Locate the cell with the specified text and output its [X, Y] center coordinate. 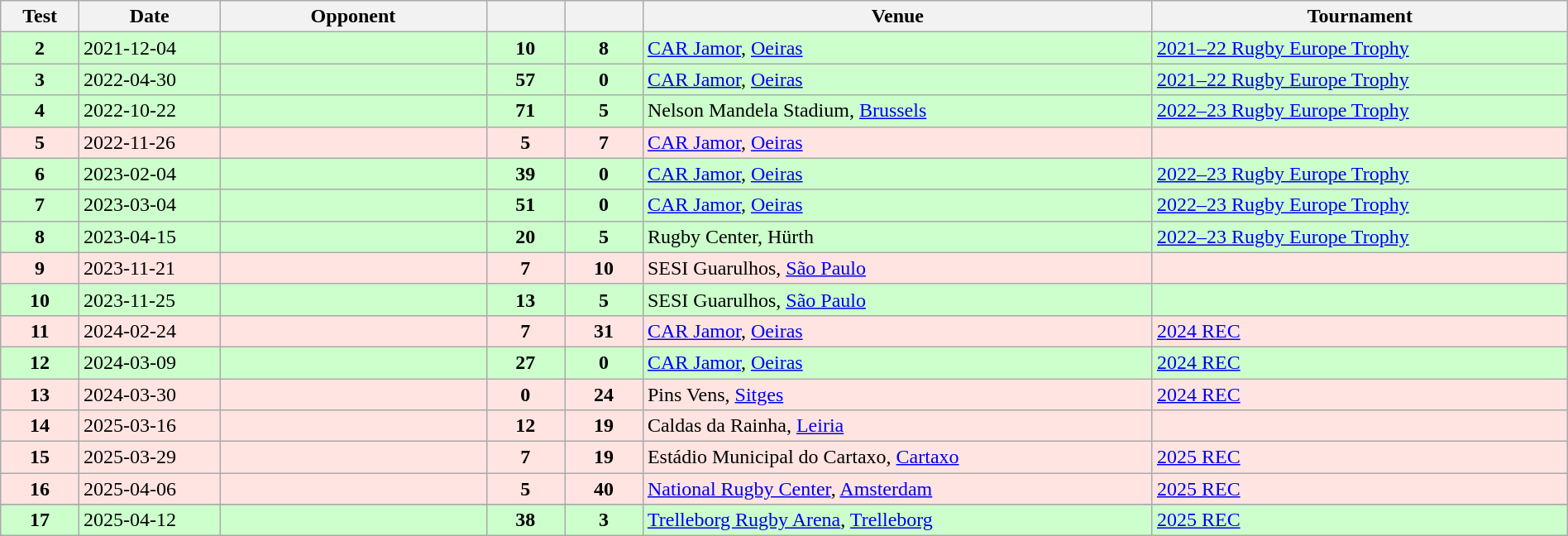
2023-02-04 [149, 174]
Tournament [1360, 17]
2022-11-26 [149, 142]
Test [40, 17]
51 [526, 205]
24 [604, 395]
4 [40, 111]
2 [40, 48]
2023-03-04 [149, 205]
Nelson Mandela Stadium, Brussels [897, 111]
Caldas da Rainha, Leiria [897, 426]
Trelleborg Rugby Arena, Trelleborg [897, 520]
2023-04-15 [149, 237]
71 [526, 111]
National Rugby Center, Amsterdam [897, 489]
16 [40, 489]
57 [526, 79]
20 [526, 237]
38 [526, 520]
2023-11-21 [149, 268]
9 [40, 268]
Rugby Center, Hürth [897, 237]
Date [149, 17]
2022-04-30 [149, 79]
Pins Vens, Sitges [897, 395]
2025-04-12 [149, 520]
11 [40, 331]
2024-03-09 [149, 362]
2025-03-16 [149, 426]
39 [526, 174]
6 [40, 174]
2024-03-30 [149, 395]
2024-02-24 [149, 331]
Venue [897, 17]
2025-03-29 [149, 457]
Opponent [353, 17]
2021-12-04 [149, 48]
2025-04-06 [149, 489]
31 [604, 331]
40 [604, 489]
14 [40, 426]
Estádio Municipal do Cartaxo, Cartaxo [897, 457]
2023-11-25 [149, 299]
15 [40, 457]
2022-10-22 [149, 111]
27 [526, 362]
17 [40, 520]
